Scan for the cell matching the given text and deliver its [X, Y] coordinate at center. 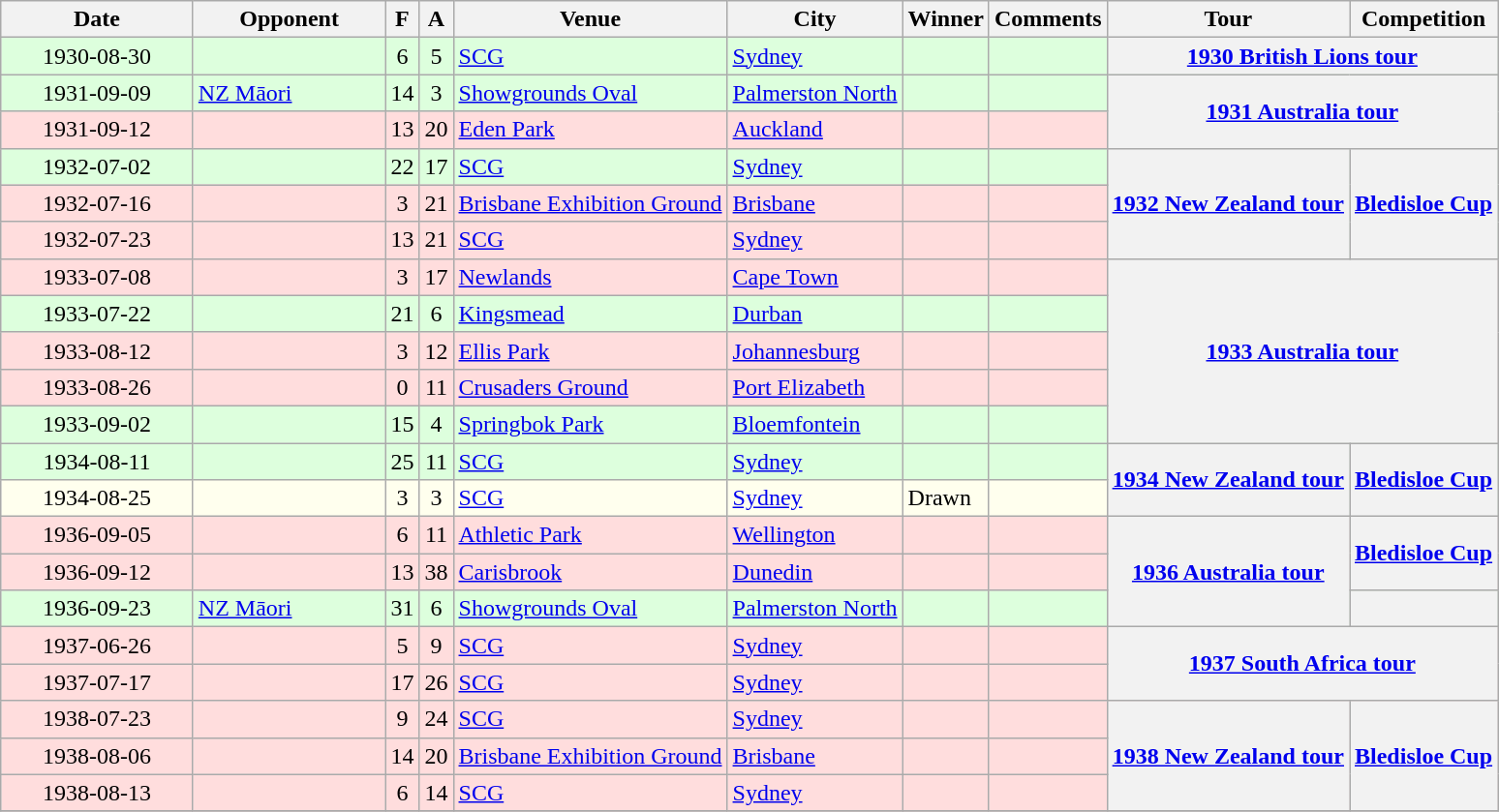
1937-06-26 [97, 646]
1934-08-25 [97, 498]
1932-07-02 [97, 166]
Johannesburg [815, 350]
Dunedin [815, 572]
Drawn [945, 498]
15 [403, 424]
24 [436, 719]
F [403, 19]
Comments [1048, 19]
Carisbrook [591, 572]
1933-08-26 [97, 387]
Kingsmead [591, 314]
Crusaders Ground [591, 387]
Cape Town [815, 277]
1938-08-06 [97, 756]
Tour [1228, 19]
1937-07-17 [97, 682]
1931-09-12 [97, 130]
Springbok Park [591, 424]
38 [436, 572]
1930 British Lions tour [1302, 56]
1933-07-22 [97, 314]
City [815, 19]
Winner [945, 19]
Date [97, 19]
Venue [591, 19]
Durban [815, 314]
Wellington [815, 535]
1932-07-16 [97, 203]
1933-07-08 [97, 277]
1934 New Zealand tour [1228, 480]
Eden Park [591, 130]
1933-09-02 [97, 424]
1932-07-23 [97, 240]
0 [403, 387]
Opponent [289, 19]
1931 Australia tour [1302, 111]
Bloemfontein [815, 424]
4 [436, 424]
1932 New Zealand tour [1228, 203]
Athletic Park [591, 535]
Newlands [591, 277]
22 [403, 166]
Auckland [815, 130]
12 [436, 350]
1930-08-30 [97, 56]
1938 New Zealand tour [1228, 756]
26 [436, 682]
1931-09-09 [97, 93]
1938-07-23 [97, 719]
Ellis Park [591, 350]
1938-08-13 [97, 793]
1936 Australia tour [1228, 572]
Competition [1423, 19]
1933-08-12 [97, 350]
1936-09-23 [97, 609]
1936-09-05 [97, 535]
Port Elizabeth [815, 387]
25 [403, 462]
A [436, 19]
1933 Australia tour [1302, 350]
31 [403, 609]
1937 South Africa tour [1302, 664]
1934-08-11 [97, 462]
1936-09-12 [97, 572]
